For the text-containing cell, return its midpoint in [X, Y] coordinate format. 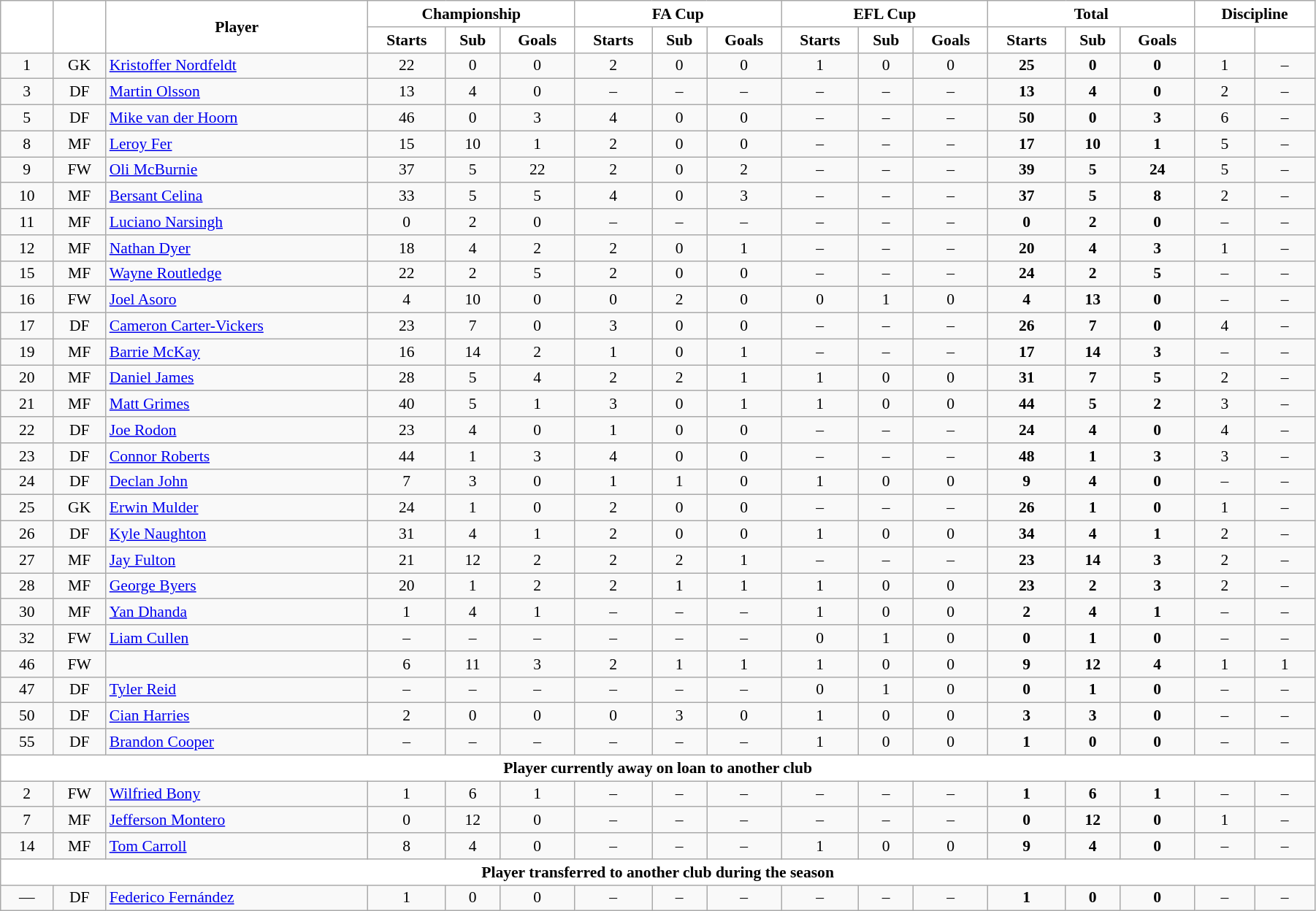
Yan Dhanda [237, 612]
Player currently away on loan to another club [658, 768]
Mike van der Hoorn [237, 118]
27 [27, 560]
32 [27, 638]
George Byers [237, 586]
Martin Olsson [237, 92]
39 [1027, 170]
Tyler Reid [237, 690]
Total [1091, 14]
Luciano Narsingh [237, 222]
30 [27, 612]
Cameron Carter-Vickers [237, 326]
Liam Cullen [237, 638]
Player transferred to another club during the season [658, 872]
Barrie McKay [237, 352]
Player [237, 26]
FA Cup [678, 14]
Joe Rodon [237, 430]
Federico Fernández [237, 898]
48 [1027, 456]
Jefferson Montero [237, 820]
19 [27, 352]
Bersant Celina [237, 196]
Kyle Naughton [237, 534]
Connor Roberts [237, 456]
Daniel James [237, 378]
— [27, 898]
34 [1027, 534]
47 [27, 690]
Kristoffer Nordfeldt [237, 66]
Jay Fulton [237, 560]
Joel Asoro [237, 300]
Brandon Cooper [237, 742]
Matt Grimes [237, 404]
18 [407, 248]
Erwin Mulder [237, 508]
Championship [472, 14]
40 [407, 404]
Discipline [1255, 14]
Declan John [237, 482]
Nathan Dyer [237, 248]
Cian Harries [237, 716]
Wayne Routledge [237, 274]
Oli McBurnie [237, 170]
Wilfried Bony [237, 794]
Tom Carroll [237, 846]
EFL Cup [885, 14]
55 [27, 742]
33 [407, 196]
Leroy Fer [237, 144]
